Detect which cell encompasses the target text, then output its [X, Y] center coordinate. 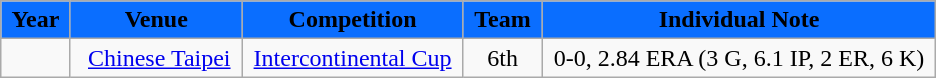
Venue [156, 20]
6th [502, 58]
Individual Note [739, 20]
Team [502, 20]
Intercontinental Cup [352, 58]
Year [36, 20]
0-0, 2.84 ERA (3 G, 6.1 IP, 2 ER, 6 K) [739, 58]
Competition [352, 20]
Chinese Taipei [156, 58]
